Find where the given text appears and provide that cell's center as [X, Y] coordinate. 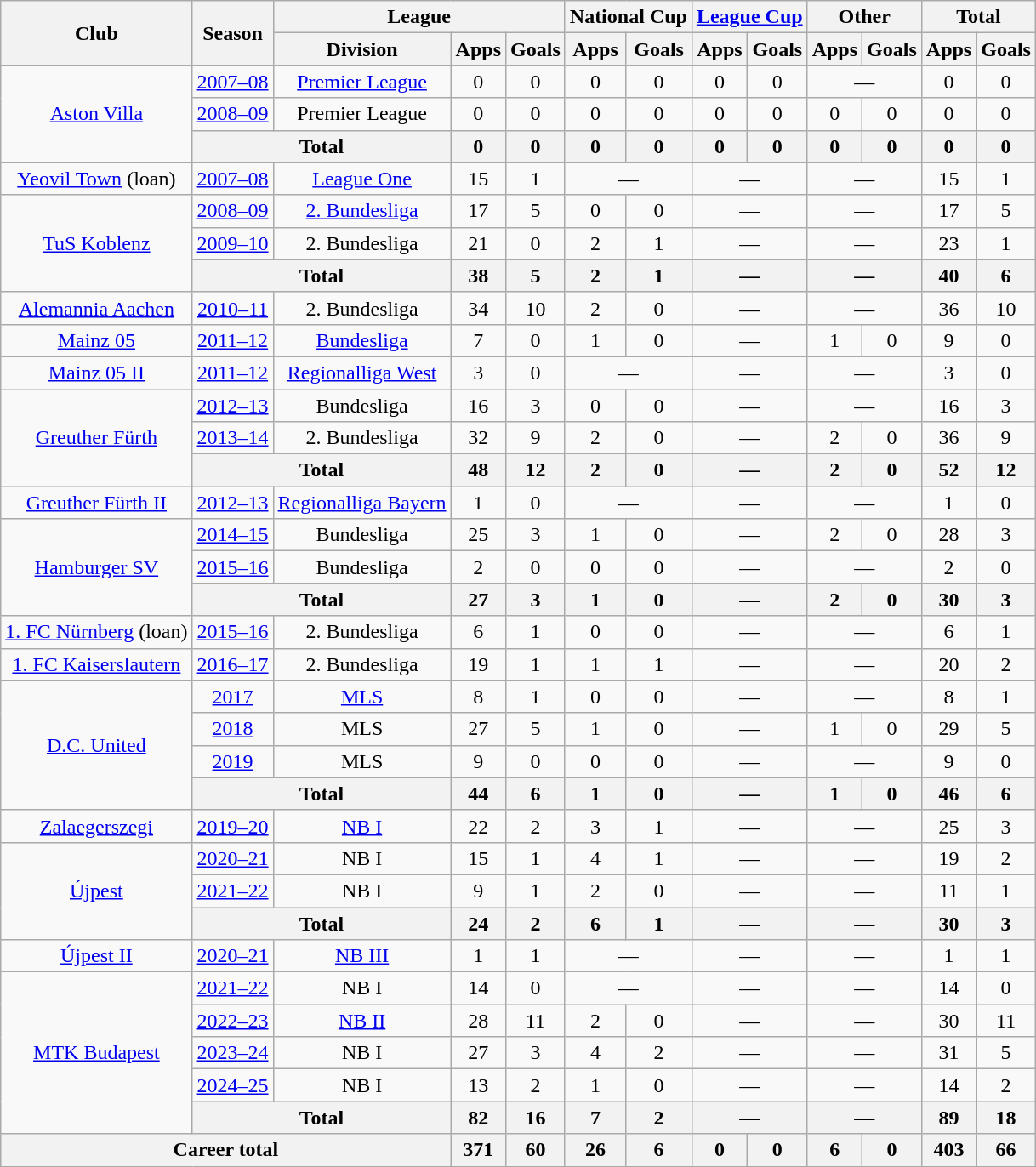
NB III [362, 956]
Division [362, 49]
2014–15 [233, 535]
2019–20 [233, 826]
TuS Koblenz [97, 243]
40 [948, 276]
44 [478, 794]
Alemannia Aachen [97, 308]
Újpest [97, 891]
2022–23 [233, 1021]
52 [948, 470]
89 [948, 1118]
Club [97, 33]
22 [478, 826]
18 [1006, 1118]
2009–10 [233, 243]
2024–25 [233, 1085]
24 [478, 923]
371 [478, 1150]
48 [478, 470]
2010–11 [233, 308]
13 [478, 1085]
Career total [226, 1150]
2023–24 [233, 1053]
NB II [362, 1021]
League Cup [749, 17]
2017 [233, 697]
League One [362, 179]
Other [864, 17]
Aston Villa [97, 114]
Mainz 05 [97, 340]
Mainz 05 II [97, 373]
38 [478, 276]
2018 [233, 729]
66 [1006, 1150]
Yeovil Town (loan) [97, 179]
20 [948, 664]
29 [948, 729]
Hamburger SV [97, 567]
2016–17 [233, 664]
26 [595, 1150]
Regionalliga Bayern [362, 503]
Zalaegerszegi [97, 826]
2019 [233, 761]
National Cup [628, 17]
31 [948, 1053]
2013–14 [233, 438]
23 [948, 243]
D.C. United [97, 745]
1. FC Kaiserslautern [97, 664]
82 [478, 1118]
Újpest II [97, 956]
32 [478, 438]
League [418, 17]
34 [478, 308]
MTK Budapest [97, 1053]
403 [948, 1150]
Greuther Fürth II [97, 503]
60 [536, 1150]
46 [948, 794]
Regionalliga West [362, 373]
21 [478, 243]
1. FC Nürnberg (loan) [97, 632]
Season [233, 33]
Greuther Fürth [97, 438]
